Pinpoint the cell where the given text exists, returning its [X, Y] midpoint coordinate. 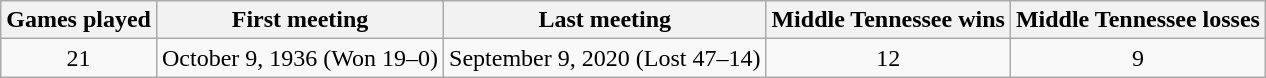
Middle Tennessee losses [1138, 20]
12 [888, 58]
October 9, 1936 (Won 19–0) [300, 58]
Games played [79, 20]
Last meeting [605, 20]
21 [79, 58]
First meeting [300, 20]
September 9, 2020 (Lost 47–14) [605, 58]
9 [1138, 58]
Middle Tennessee wins [888, 20]
